Scan for the cell matching the given text and deliver its (x, y) coordinate at center. 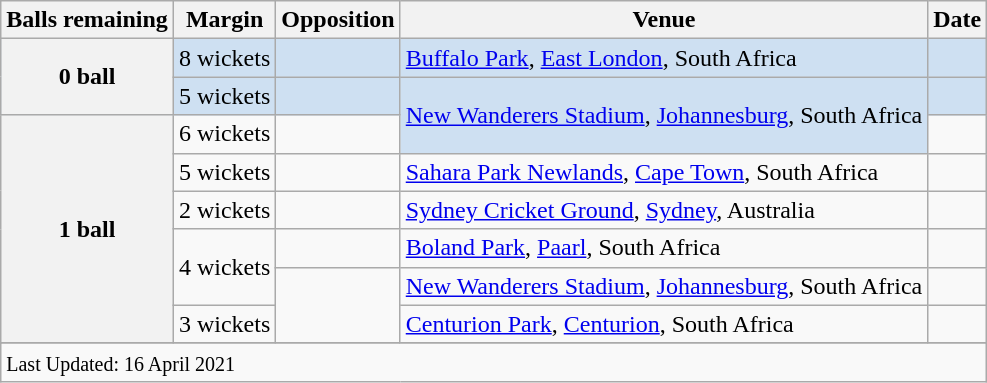
Opposition (338, 20)
2 wickets (224, 210)
Sydney Cricket Ground, Sydney, Australia (664, 210)
Boland Park, Paarl, South Africa (664, 248)
Buffalo Park, East London, South Africa (664, 58)
4 wickets (224, 267)
Venue (664, 20)
Centurion Park, Centurion, South Africa (664, 324)
Balls remaining (88, 20)
6 wickets (224, 134)
0 ball (88, 77)
Date (958, 20)
Sahara Park Newlands, Cape Town, South Africa (664, 172)
Margin (224, 20)
8 wickets (224, 58)
1 ball (88, 229)
Last Updated: 16 April 2021 (494, 362)
3 wickets (224, 324)
